Output the [x, y] coordinate of the center of the cell containing the given text.  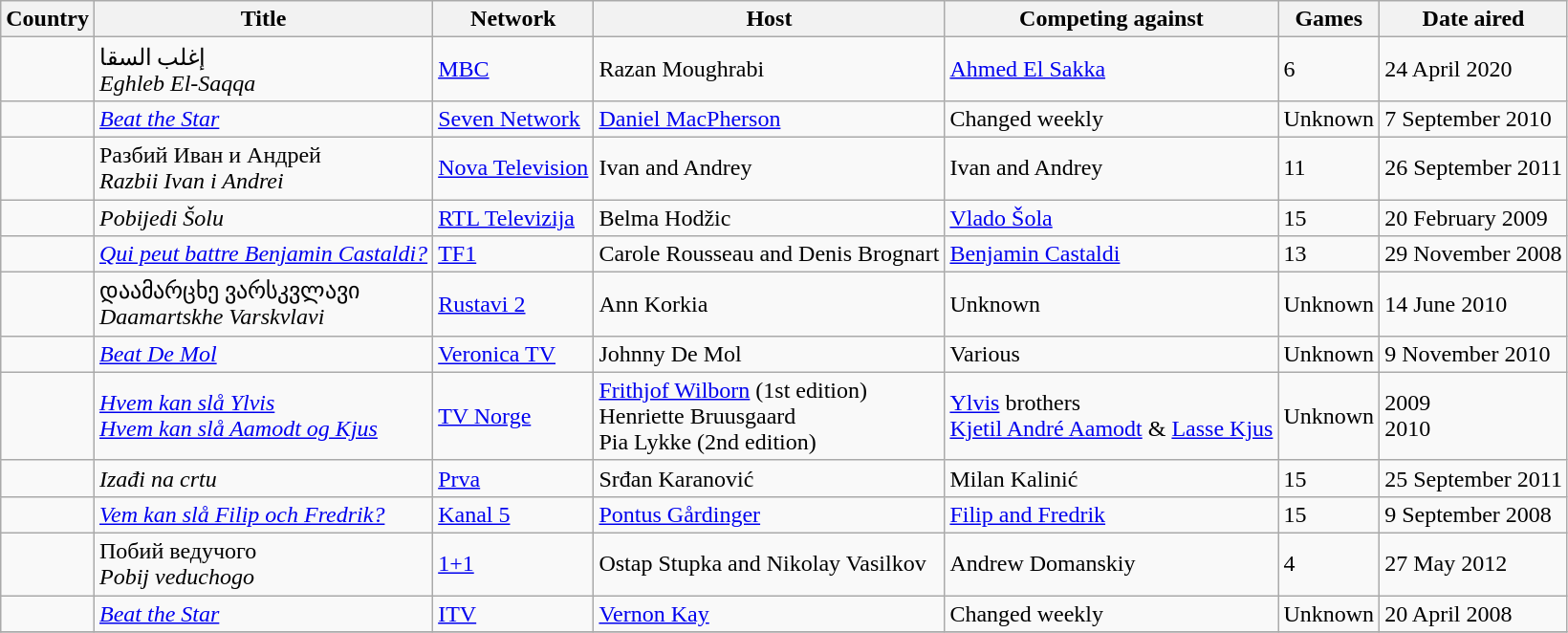
Filip and Fredrik [1111, 514]
Prva [513, 478]
Network [513, 19]
Host [769, 19]
Razan Moughrabi [769, 69]
Country [48, 19]
RTL Televizija [513, 217]
29 November 2008 [1474, 254]
TV Norge [513, 416]
7 September 2010 [1474, 119]
Vernon Kay [769, 613]
Ann Korkia [769, 304]
ITV [513, 613]
6 [1329, 69]
Nova Television [513, 168]
TF1 [513, 254]
Veronica TV [513, 354]
Разбий Иван и АндрейRazbii Ivan i Andrei [263, 168]
Pobijedi Šolu [263, 217]
Competing against [1111, 19]
20092010 [1474, 416]
Pontus Gårdinger [769, 514]
26 September 2011 [1474, 168]
Title [263, 19]
9 November 2010 [1474, 354]
Date aired [1474, 19]
Daniel MacPherson [769, 119]
Kanal 5 [513, 514]
Rustavi 2 [513, 304]
Games [1329, 19]
Vem kan slå Filip och Fredrik? [263, 514]
Frithjof Wilborn (1st edition)Henriette BruusgaardPia Lykke (2nd edition) [769, 416]
24 April 2020 [1474, 69]
დაამარცხე ვარსკვლავიDaamartskhe Varskvlavi [263, 304]
Beat De Mol [263, 354]
Benjamin Castaldi [1111, 254]
9 September 2008 [1474, 514]
11 [1329, 168]
Srđan Karanović [769, 478]
20 February 2009 [1474, 217]
20 April 2008 [1474, 613]
Seven Network [513, 119]
Milan Kalinić [1111, 478]
إغلب السقاEghleb El-Saqqa [263, 69]
Carole Rousseau and Denis Brognart [769, 254]
Ahmed El Sakka [1111, 69]
14 June 2010 [1474, 304]
Johnny De Mol [769, 354]
Ostap Stupka and Nikolay Vasilkov [769, 564]
Various [1111, 354]
Belma Hodžic [769, 217]
Hvem kan slå YlvisHvem kan slå Aamodt og Kjus [263, 416]
Izađi na crtu [263, 478]
13 [1329, 254]
Vlado Šola [1111, 217]
Побий ведучогоPobij veduchogo [263, 564]
Qui peut battre Benjamin Castaldi? [263, 254]
25 September 2011 [1474, 478]
27 May 2012 [1474, 564]
1+1 [513, 564]
4 [1329, 564]
Andrew Domanskiy [1111, 564]
Ylvis brothersKjetil André Aamodt & Lasse Kjus [1111, 416]
MBC [513, 69]
